Scan for the cell matching the given text and deliver its [x, y] coordinate at center. 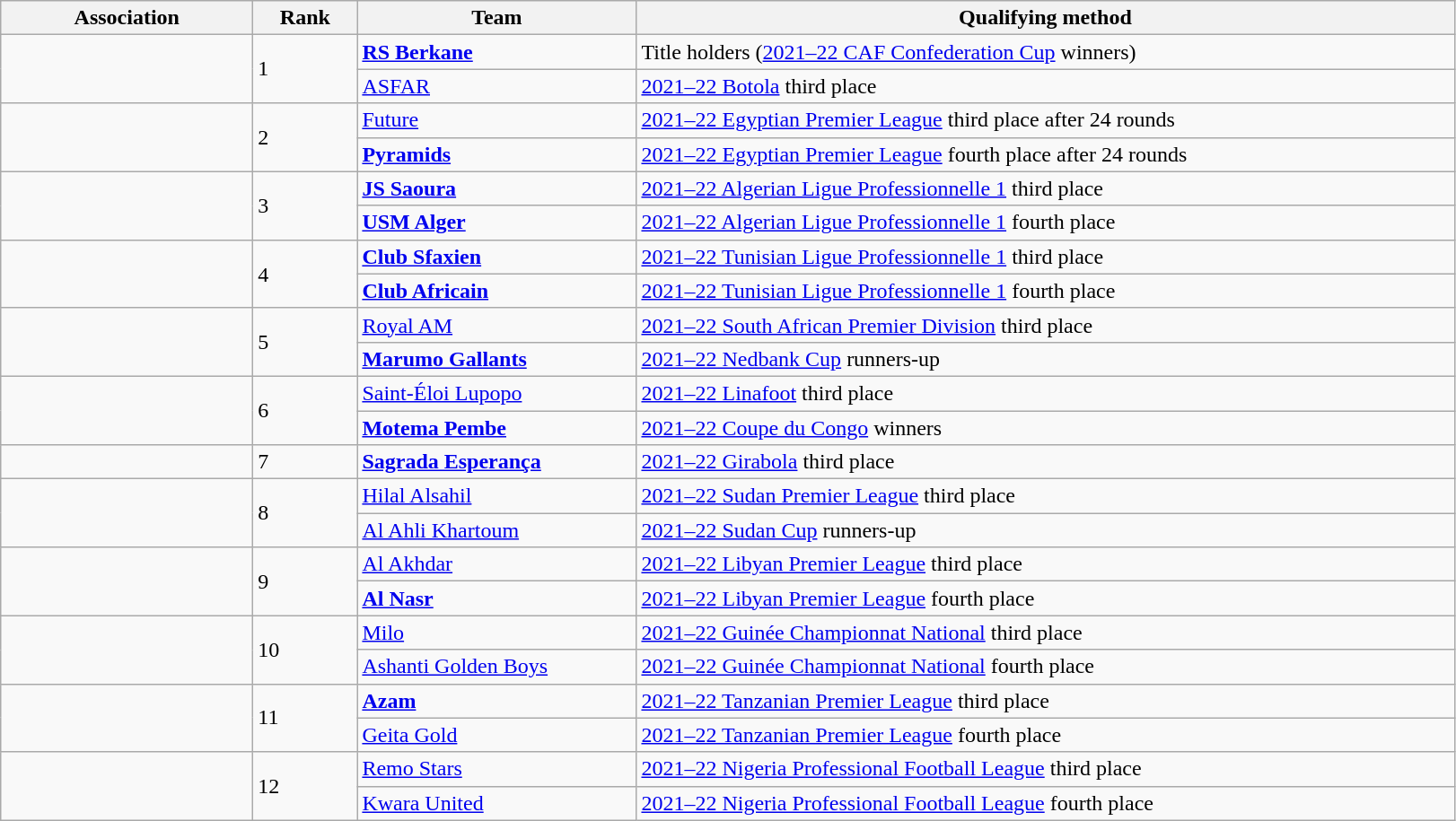
2021–22 Botola third place [1045, 86]
Milo [497, 633]
2021–22 Tunisian Ligue Professionnelle 1 fourth place [1045, 291]
Motema Pembe [497, 428]
Title holders (2021–22 CAF Confederation Cup winners) [1045, 52]
2021–22 Linafoot third place [1045, 393]
Al Akhdar [497, 564]
RS Berkane [497, 52]
Marumo Gallants [497, 359]
9 [305, 581]
Ashanti Golden Boys [497, 667]
10 [305, 650]
JS Saoura [497, 188]
Qualifying method [1045, 18]
2021–22 Guinée Championnat National third place [1045, 633]
2021–22 Libyan Premier League third place [1045, 564]
ASFAR [497, 86]
2021–22 Tunisian Ligue Professionnelle 1 third place [1045, 257]
Al Ahli Khartoum [497, 530]
2021–22 Guinée Championnat National fourth place [1045, 667]
2021–22 Egyptian Premier League third place after 24 rounds [1045, 120]
Team [497, 18]
Rank [305, 18]
6 [305, 410]
2021–22 Nigeria Professional Football League third place [1045, 769]
8 [305, 513]
2021–22 Sudan Premier League third place [1045, 496]
Kwara United [497, 803]
Royal AM [497, 325]
Association [127, 18]
2021–22 Tanzanian Premier League third place [1045, 701]
2021–22 Algerian Ligue Professionnelle 1 third place [1045, 188]
2 [305, 137]
2021–22 Coupe du Congo winners [1045, 428]
Future [497, 120]
Azam [497, 701]
11 [305, 718]
USM Alger [497, 223]
Remo Stars [497, 769]
2021–22 Egyptian Premier League fourth place after 24 rounds [1045, 154]
7 [305, 462]
Al Nasr [497, 598]
2021–22 Girabola third place [1045, 462]
5 [305, 342]
4 [305, 274]
2021–22 Tanzanian Premier League fourth place [1045, 735]
Geita Gold [497, 735]
2021–22 Nigeria Professional Football League fourth place [1045, 803]
Club Africain [497, 291]
1 [305, 69]
Sagrada Esperança [497, 462]
2021–22 Libyan Premier League fourth place [1045, 598]
Club Sfaxien [497, 257]
2021–22 Sudan Cup runners-up [1045, 530]
12 [305, 786]
Pyramids [497, 154]
2021–22 South African Premier Division third place [1045, 325]
Hilal Alsahil [497, 496]
2021–22 Algerian Ligue Professionnelle 1 fourth place [1045, 223]
Saint-Éloi Lupopo [497, 393]
3 [305, 205]
2021–22 Nedbank Cup runners-up [1045, 359]
